Find where the given text appears and provide that cell's center as (X, Y) coordinate. 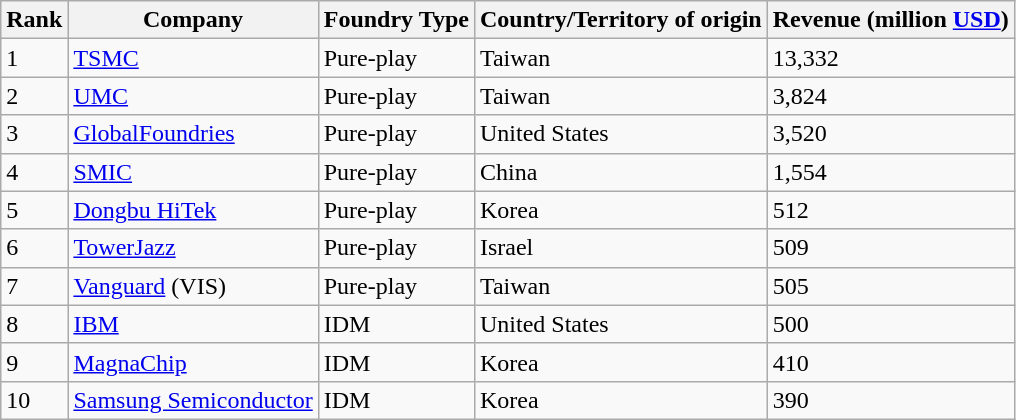
UMC (193, 96)
8 (34, 324)
7 (34, 286)
IBM (193, 324)
TowerJazz (193, 248)
509 (890, 248)
Company (193, 20)
MagnaChip (193, 362)
13,332 (890, 58)
9 (34, 362)
1,554 (890, 172)
10 (34, 400)
410 (890, 362)
3,824 (890, 96)
Dongbu HiTek (193, 210)
GlobalFoundries (193, 134)
2 (34, 96)
Israel (620, 248)
Rank (34, 20)
TSMC (193, 58)
Foundry Type (396, 20)
500 (890, 324)
5 (34, 210)
390 (890, 400)
China (620, 172)
3 (34, 134)
6 (34, 248)
3,520 (890, 134)
505 (890, 286)
Samsung Semiconductor (193, 400)
SMIC (193, 172)
1 (34, 58)
Revenue (million USD) (890, 20)
Country/Territory of origin (620, 20)
Vanguard (VIS) (193, 286)
512 (890, 210)
4 (34, 172)
